Search for the cell housing the specified text and yield its (X, Y) center coordinate. 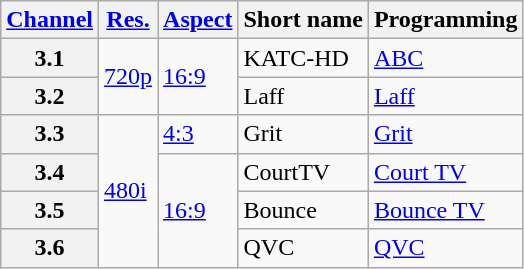
Short name (303, 20)
Programming (446, 20)
Aspect (198, 20)
ABC (446, 58)
3.4 (50, 172)
3.1 (50, 58)
3.2 (50, 96)
480i (128, 191)
720p (128, 77)
Bounce (303, 210)
3.5 (50, 210)
KATC-HD (303, 58)
3.6 (50, 248)
CourtTV (303, 172)
4:3 (198, 134)
Bounce TV (446, 210)
Court TV (446, 172)
Res. (128, 20)
Channel (50, 20)
3.3 (50, 134)
